Output the [x, y] coordinate of the center of the cell containing the given text.  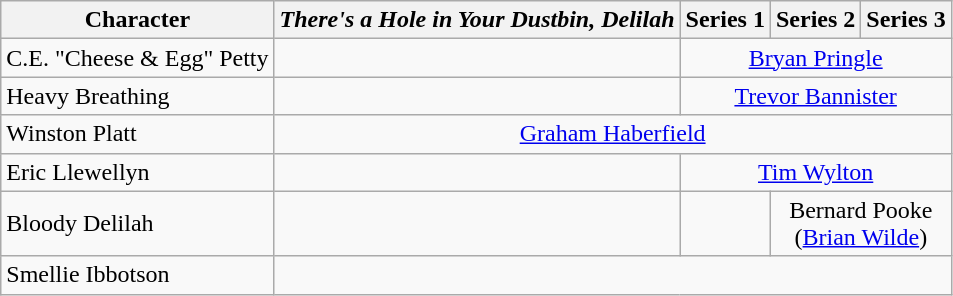
C.E. "Cheese & Egg" Petty [138, 58]
Winston Platt [138, 134]
Series 3 [906, 20]
Series 2 [815, 20]
Tim Wylton [816, 172]
Smellie Ibbotson [138, 275]
Character [138, 20]
Graham Haberfield [612, 134]
Eric Llewellyn [138, 172]
Series 1 [725, 20]
Bernard Pooke(Brian Wilde) [860, 224]
Bloody Delilah [138, 224]
Heavy Breathing [138, 96]
There's a Hole in Your Dustbin, Delilah [477, 20]
Trevor Bannister [816, 96]
Bryan Pringle [816, 58]
